Search for the cell housing the specified text and yield its (X, Y) center coordinate. 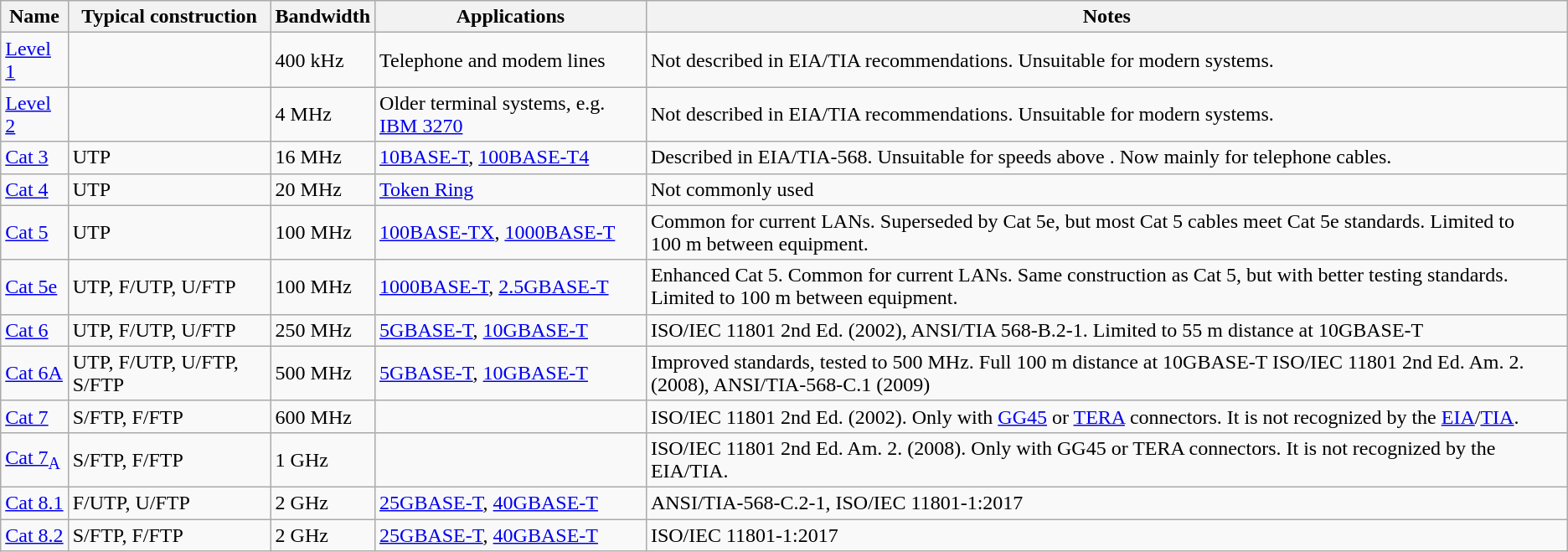
Enhanced Cat 5. Common for current LANs. Same construction as Cat 5, but with better testing standards. Limited to 100 m between equipment. (1106, 286)
Improved standards, tested to 500 MHz. Full 100 m distance at 10GBASE-T ISO/IEC 11801 2nd Ed. Am. 2. (2008), ANSI/TIA-568-C.1 (2009) (1106, 374)
400 kHz (322, 60)
Cat 6A (34, 374)
Telephone and modem lines (511, 60)
Typical construction (169, 17)
ISO/IEC 11801-1:2017 (1106, 535)
600 MHz (322, 416)
500 MHz (322, 374)
Applications (511, 17)
100BASE-TX, 1000BASE-T (511, 233)
Level 1 (34, 60)
Token Ring (511, 189)
UTP, F/UTP, U/FTP, S/FTP (169, 374)
Cat 8.1 (34, 503)
Cat 7A (34, 459)
Level 2 (34, 114)
Bandwidth (322, 17)
Common for current LANs. Superseded by Cat 5e, but most Cat 5 cables meet Cat 5e standards. Limited to 100 m between equipment. (1106, 233)
250 MHz (322, 330)
16 MHz (322, 157)
4 MHz (322, 114)
ISO/IEC 11801 2nd Ed. Am. 2. (2008). Only with GG45 or TERA connectors. It is not recognized by the EIA/TIA. (1106, 459)
Cat 7 (34, 416)
10BASE-T, 100BASE-T4 (511, 157)
Cat 3 (34, 157)
ANSI/TIA-568-C.2-1, ISO/IEC 11801-1:2017 (1106, 503)
1000BASE-T, 2.5GBASE-T (511, 286)
Cat 5 (34, 233)
20 MHz (322, 189)
ISO/IEC 11801 2nd Ed. (2002), ANSI/TIA 568-B.2-1. Limited to 55 m distance at 10GBASE-T (1106, 330)
Cat 6 (34, 330)
F/UTP, U/FTP (169, 503)
Notes (1106, 17)
Described in EIA/TIA-568. Unsuitable for speeds above . Now mainly for telephone cables. (1106, 157)
Older terminal systems, e.g. IBM 3270 (511, 114)
Cat 8.2 (34, 535)
Cat 4 (34, 189)
Name (34, 17)
1 GHz (322, 459)
Cat 5e (34, 286)
ISO/IEC 11801 2nd Ed. (2002). Only with GG45 or TERA connectors. It is not recognized by the EIA/TIA. (1106, 416)
Not commonly used (1106, 189)
